Capture the cell that displays the provided text and extract its (X, Y) central coordinate. 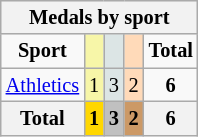
Sport (42, 51)
Medals by sport (100, 17)
Athletics (42, 85)
